Provide the (X, Y) coordinate of the cell's center where the given text is located.  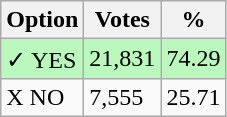
✓ YES (42, 59)
Option (42, 20)
7,555 (122, 97)
25.71 (194, 97)
Votes (122, 20)
% (194, 20)
X NO (42, 97)
74.29 (194, 59)
21,831 (122, 59)
